Output the [X, Y] coordinate of the center of the cell containing the given text.  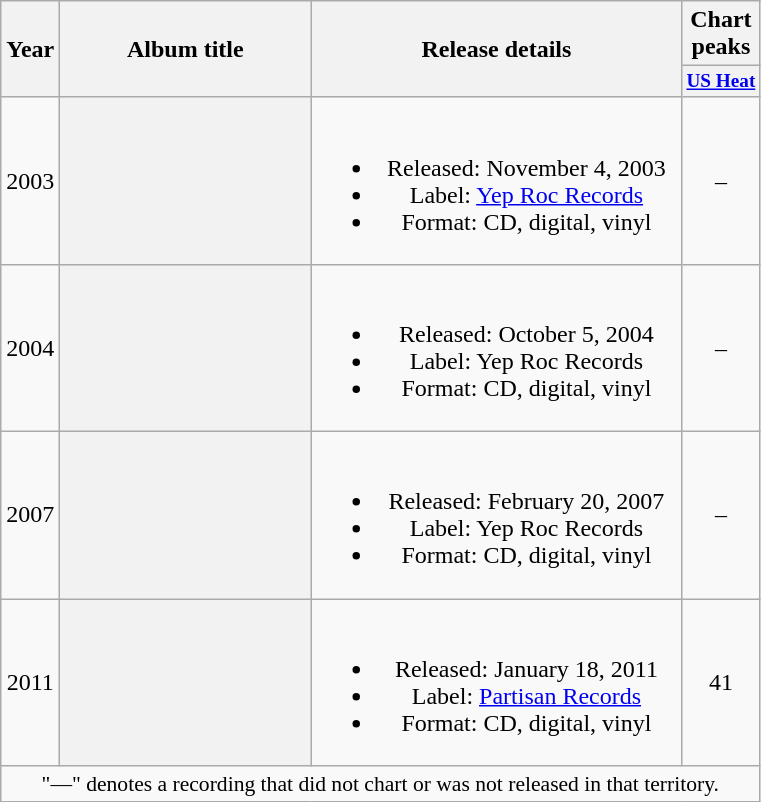
Year [30, 50]
41 [721, 682]
"—" denotes a recording that did not chart or was not released in that territory. [380, 784]
Released: October 5, 2004Label: Yep Roc RecordsFormat: CD, digital, vinyl [496, 348]
Released: January 18, 2011Label: Partisan RecordsFormat: CD, digital, vinyl [496, 682]
US Heat [721, 82]
2003 [30, 180]
Released: February 20, 2007Label: Yep Roc RecordsFormat: CD, digital, vinyl [496, 516]
Released: November 4, 2003Label: Yep Roc RecordsFormat: CD, digital, vinyl [496, 180]
Album title [186, 50]
2007 [30, 516]
2011 [30, 682]
2004 [30, 348]
Chartpeaks [721, 34]
Release details [496, 50]
